Return the [x, y] coordinate for the center point of the cell that contains the specified text.  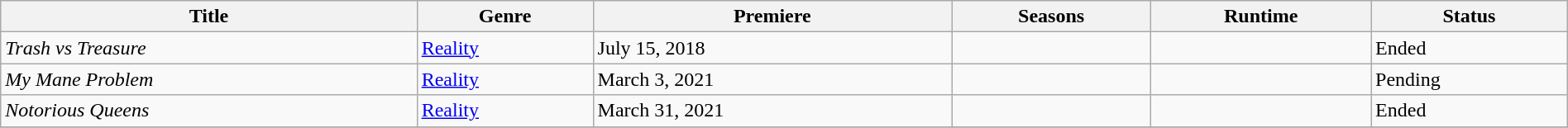
Notorious Queens [208, 111]
March 3, 2021 [772, 79]
Genre [504, 17]
Seasons [1050, 17]
Status [1470, 17]
Trash vs Treasure [208, 48]
March 31, 2021 [772, 111]
July 15, 2018 [772, 48]
Pending [1470, 79]
My Mane Problem [208, 79]
Runtime [1261, 17]
Title [208, 17]
Premiere [772, 17]
